Scan for the cell matching the given text and deliver its [X, Y] coordinate at center. 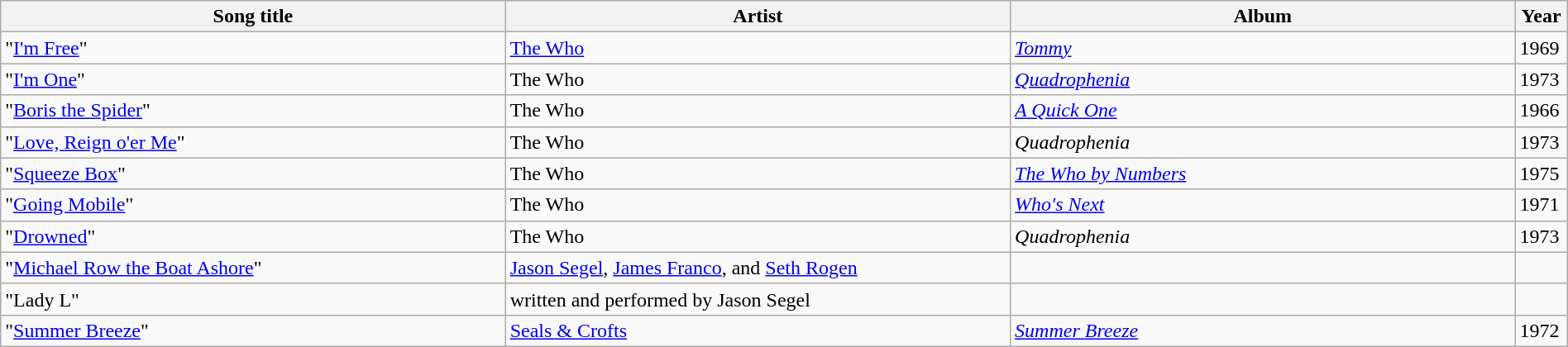
1972 [1542, 330]
"Squeeze Box" [253, 173]
"Boris the Spider" [253, 111]
Year [1542, 17]
A Quick One [1263, 111]
Jason Segel, James Franco, and Seth Rogen [758, 268]
Song title [253, 17]
"Michael Row the Boat Ashore" [253, 268]
1966 [1542, 111]
"Going Mobile" [253, 205]
"Drowned" [253, 236]
written and performed by Jason Segel [758, 299]
Tommy [1263, 48]
"I'm One" [253, 79]
Seals & Crofts [758, 330]
1971 [1542, 205]
Album [1263, 17]
"I'm Free" [253, 48]
"Summer Breeze" [253, 330]
Artist [758, 17]
"Love, Reign o'er Me" [253, 142]
1975 [1542, 173]
Summer Breeze [1263, 330]
1969 [1542, 48]
The Who by Numbers [1263, 173]
"Lady L" [253, 299]
Who's Next [1263, 205]
